Locate the cell with the specified text and output its [x, y] center coordinate. 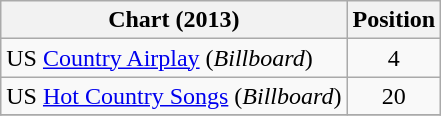
US Hot Country Songs (Billboard) [174, 96]
US Country Airplay (Billboard) [174, 58]
Position [394, 20]
4 [394, 58]
20 [394, 96]
Chart (2013) [174, 20]
